Detect which cell encompasses the target text, then output its [x, y] center coordinate. 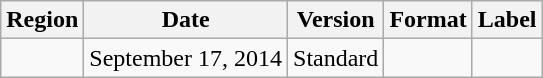
Label [507, 20]
Version [336, 20]
Format [428, 20]
Date [186, 20]
Region [42, 20]
Standard [336, 58]
September 17, 2014 [186, 58]
